Detect which cell encompasses the target text, then output its [X, Y] center coordinate. 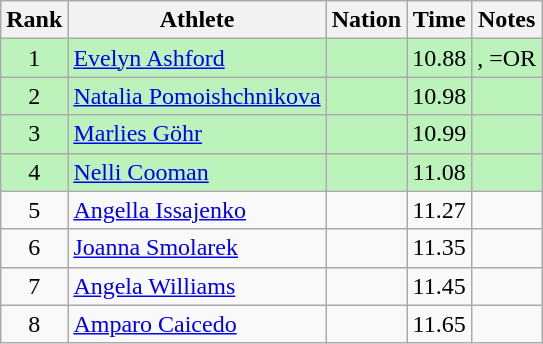
6 [34, 248]
8 [34, 324]
Nelli Cooman [197, 172]
10.98 [440, 96]
11.65 [440, 324]
10.99 [440, 134]
Evelyn Ashford [197, 58]
11.35 [440, 248]
11.27 [440, 210]
Nation [366, 20]
Time [440, 20]
1 [34, 58]
Marlies Göhr [197, 134]
Amparo Caicedo [197, 324]
Natalia Pomoishchnikova [197, 96]
Rank [34, 20]
10.88 [440, 58]
, =OR [507, 58]
Angela Williams [197, 286]
Angella Issajenko [197, 210]
2 [34, 96]
Joanna Smolarek [197, 248]
Notes [507, 20]
4 [34, 172]
11.08 [440, 172]
7 [34, 286]
11.45 [440, 286]
Athlete [197, 20]
3 [34, 134]
5 [34, 210]
